Provide the (x, y) coordinate of the cell's center where the given text is located.  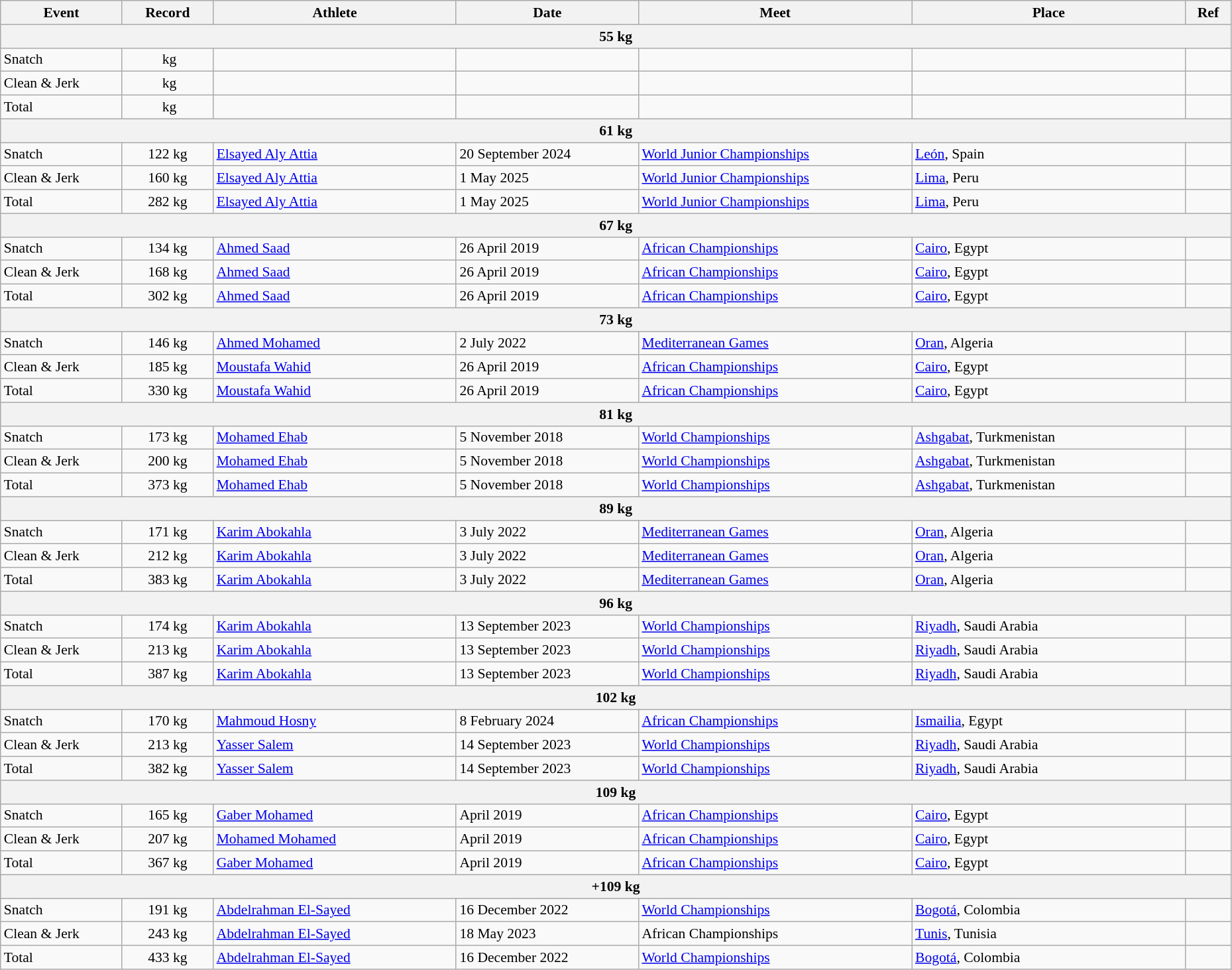
89 kg (616, 509)
Date (547, 13)
212 kg (168, 556)
20 September 2024 (547, 154)
330 kg (168, 391)
200 kg (168, 461)
373 kg (168, 485)
174 kg (168, 627)
73 kg (616, 320)
Ismailia, Egypt (1048, 721)
Record (168, 13)
165 kg (168, 816)
León, Spain (1048, 154)
387 kg (168, 674)
81 kg (616, 414)
170 kg (168, 721)
168 kg (168, 273)
109 kg (616, 792)
367 kg (168, 863)
Event (61, 13)
2 July 2022 (547, 343)
173 kg (168, 438)
Ahmed Mohamed (335, 343)
185 kg (168, 367)
382 kg (168, 768)
243 kg (168, 934)
67 kg (616, 225)
8 February 2024 (547, 721)
Tunis, Tunisia (1048, 934)
96 kg (616, 603)
+109 kg (616, 886)
433 kg (168, 957)
122 kg (168, 154)
302 kg (168, 296)
282 kg (168, 202)
Mohamed Mohamed (335, 839)
146 kg (168, 343)
Athlete (335, 13)
191 kg (168, 910)
207 kg (168, 839)
Ref (1209, 13)
61 kg (616, 131)
134 kg (168, 249)
18 May 2023 (547, 934)
Mahmoud Hosny (335, 721)
171 kg (168, 532)
160 kg (168, 178)
102 kg (616, 697)
Meet (775, 13)
55 kg (616, 36)
Place (1048, 13)
383 kg (168, 579)
